Return the [X, Y] coordinate for the center point of the cell that contains the specified text.  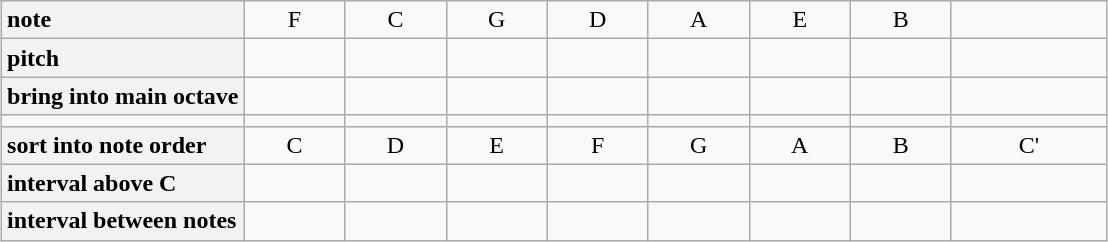
sort into note order [123, 145]
bring into main octave [123, 96]
interval between notes [123, 221]
C' [1028, 145]
note [123, 20]
pitch [123, 58]
interval above C [123, 183]
